Extract the [x, y] coordinate from the center of the cell holding the provided text.  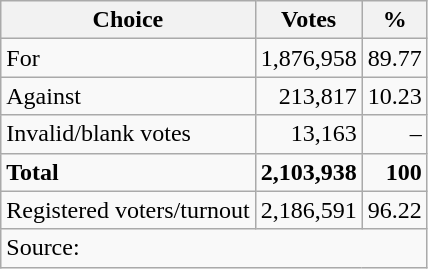
For [128, 58]
% [394, 20]
– [394, 134]
2,103,938 [308, 172]
Against [128, 96]
13,163 [308, 134]
Source: [214, 248]
213,817 [308, 96]
Registered voters/turnout [128, 210]
96.22 [394, 210]
1,876,958 [308, 58]
2,186,591 [308, 210]
89.77 [394, 58]
Votes [308, 20]
10.23 [394, 96]
100 [394, 172]
Invalid/blank votes [128, 134]
Total [128, 172]
Choice [128, 20]
